Scan for the cell matching the given text and deliver its (X, Y) coordinate at center. 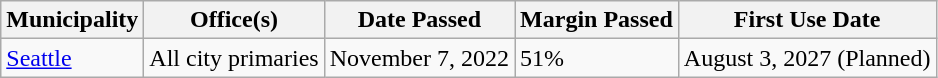
Office(s) (234, 20)
51% (597, 58)
First Use Date (807, 20)
Seattle (72, 58)
Margin Passed (597, 20)
Municipality (72, 20)
November 7, 2022 (419, 58)
Date Passed (419, 20)
August 3, 2027 (Planned) (807, 58)
All city primaries (234, 58)
